Return the [x, y] coordinate for the center point of the cell that contains the specified text.  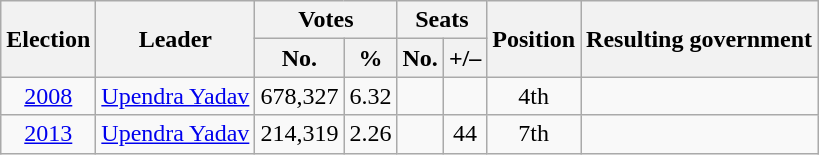
2008 [48, 96]
2013 [48, 134]
678,327 [300, 96]
Position [534, 39]
Seats [442, 20]
2.26 [370, 134]
44 [464, 134]
4th [534, 96]
% [370, 58]
214,319 [300, 134]
Votes [326, 20]
6.32 [370, 96]
7th [534, 134]
+/– [464, 58]
Election [48, 39]
Leader [176, 39]
Resulting government [700, 39]
